Determine the (x, y) coordinate at the center of the cell enclosing the given text.  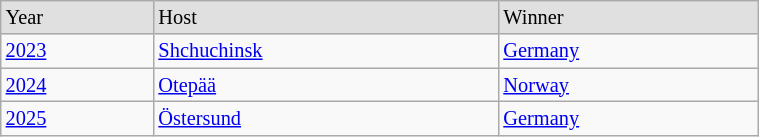
Shchuchinsk (326, 51)
Winner (628, 17)
Host (326, 17)
2025 (78, 118)
2024 (78, 85)
Otepää (326, 85)
2023 (78, 51)
Year (78, 17)
Östersund (326, 118)
Norway (628, 85)
